Provide the (x, y) coordinate of the cell's center where the given text is located.  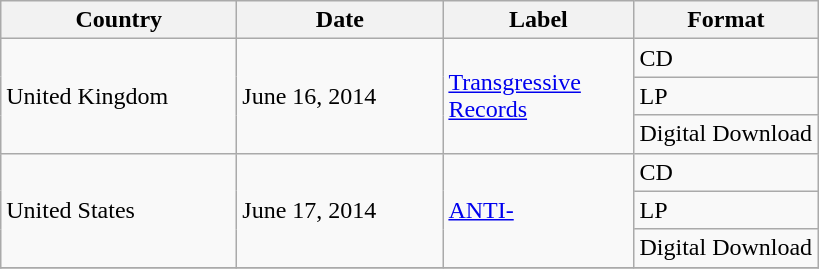
Date (340, 20)
ANTI- (538, 210)
Label (538, 20)
United Kingdom (119, 96)
Format (726, 20)
June 16, 2014 (340, 96)
Country (119, 20)
Transgressive Records (538, 96)
June 17, 2014 (340, 210)
United States (119, 210)
